Provide the (X, Y) coordinate of the cell's center where the given text is located.  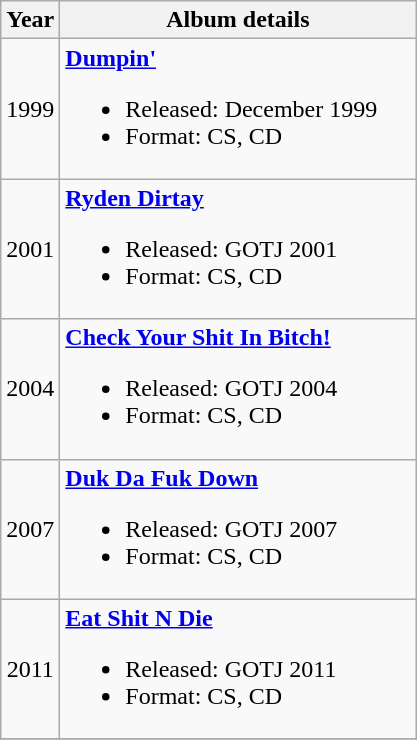
Album details (238, 20)
Dumpin'Released: December 1999Format: CS, CD (238, 109)
Year (30, 20)
Check Your Shit In Bitch!Released: GOTJ 2004Format: CS, CD (238, 389)
1999 (30, 109)
2007 (30, 529)
2004 (30, 389)
Ryden DirtayReleased: GOTJ 2001Format: CS, CD (238, 249)
Eat Shit N DieReleased: GOTJ 2011Format: CS, CD (238, 669)
2011 (30, 669)
Duk Da Fuk DownReleased: GOTJ 2007Format: CS, CD (238, 529)
2001 (30, 249)
